Identify which cell holds the provided text, then report its (X, Y) central coordinate. 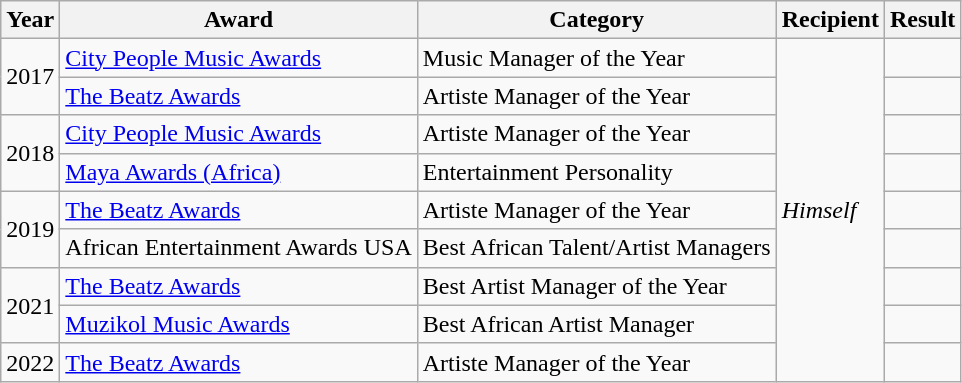
Recipient (830, 20)
2018 (30, 153)
Best African Talent/Artist Managers (596, 248)
Award (238, 20)
Himself (830, 210)
2017 (30, 77)
2021 (30, 305)
Muzikol Music Awards (238, 324)
Maya Awards (Africa) (238, 172)
2022 (30, 362)
Result (922, 20)
Music Manager of the Year (596, 58)
Best Artist Manager of the Year (596, 286)
Year (30, 20)
African Entertainment Awards USA (238, 248)
2019 (30, 229)
Best African Artist Manager (596, 324)
Category (596, 20)
Entertainment Personality (596, 172)
